Output the [X, Y] coordinate of the center of the cell containing the given text.  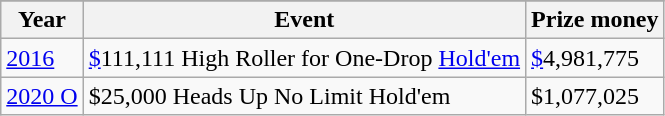
Prize money [595, 20]
$111,111 High Roller for One-Drop Hold'em [304, 58]
$4,981,775 [595, 58]
$1,077,025 [595, 96]
$25,000 Heads Up No Limit Hold'em [304, 96]
2020 O [42, 96]
Event [304, 20]
2016 [42, 58]
Year [42, 20]
